Extract the [X, Y] coordinate from the center of the cell holding the provided text.  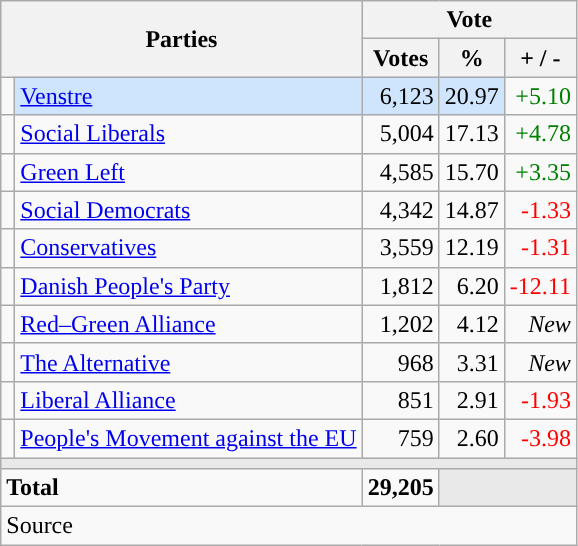
Venstre [188, 96]
2.60 [472, 438]
15.70 [472, 172]
4.12 [472, 324]
Liberal Alliance [188, 400]
3,559 [400, 248]
-3.98 [540, 438]
5,004 [400, 134]
Conservatives [188, 248]
14.87 [472, 210]
4,342 [400, 210]
Danish People's Party [188, 286]
Source [289, 526]
The Alternative [188, 362]
6,123 [400, 96]
4,585 [400, 172]
People's Movement against the EU [188, 438]
+5.10 [540, 96]
851 [400, 400]
12.19 [472, 248]
759 [400, 438]
Parties [182, 39]
+4.78 [540, 134]
3.31 [472, 362]
Social Liberals [188, 134]
+3.35 [540, 172]
20.97 [472, 96]
1,202 [400, 324]
17.13 [472, 134]
968 [400, 362]
1,812 [400, 286]
Vote [469, 20]
-1.33 [540, 210]
Red–Green Alliance [188, 324]
Total [182, 488]
-1.31 [540, 248]
-12.11 [540, 286]
Green Left [188, 172]
-1.93 [540, 400]
6.20 [472, 286]
Social Democrats [188, 210]
+ / - [540, 58]
2.91 [472, 400]
% [472, 58]
29,205 [400, 488]
Votes [400, 58]
